Determine the (X, Y) coordinate at the center of the cell enclosing the given text.  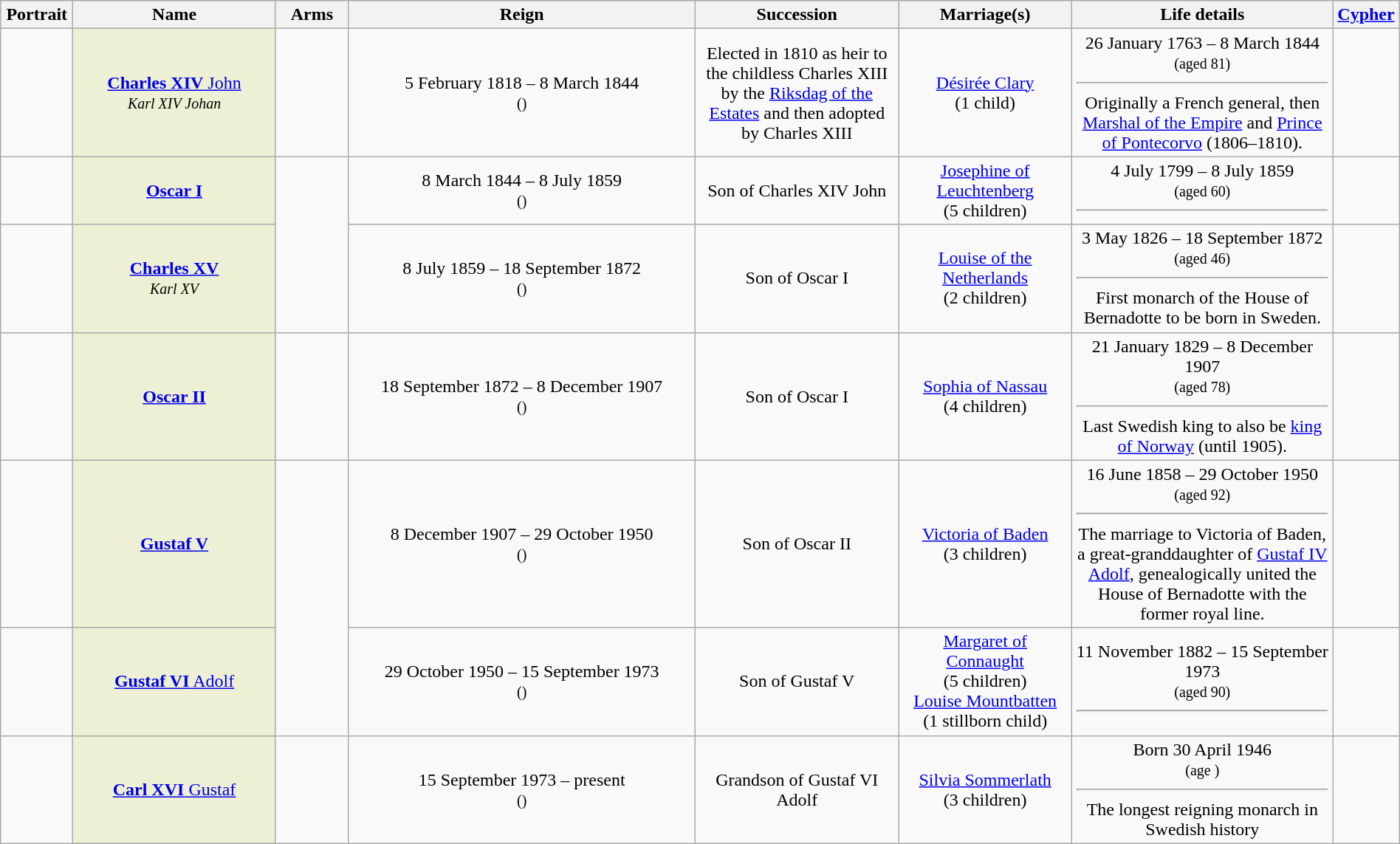
26 January 1763 – 8 March 1844(aged 81)Originally a French general, then Marshal of the Empire and Prince of Pontecorvo (1806–1810). (1202, 93)
Son of Oscar II (797, 543)
8 December 1907 – 29 October 1950() (521, 543)
8 July 1859 – 18 September 1872() (521, 278)
Son of Charles XIV John (797, 191)
Oscar II (174, 396)
Marriage(s) (985, 15)
Gustaf V (174, 543)
Sophia of Nassau(4 children) (985, 396)
Victoria of Baden(3 children) (985, 543)
Succession (797, 15)
5 February 1818 – 8 March 1844() (521, 93)
Carl XVI Gustaf (174, 789)
Silvia Sommerlath(3 children) (985, 789)
Charles XVKarl XV (174, 278)
Louise of the Netherlands(2 children) (985, 278)
Son of Gustaf V (797, 682)
Charles XIV JohnKarl XIV Johan (174, 93)
Reign (521, 15)
4 July 1799 – 8 July 1859(aged 60) (1202, 191)
Elected in 1810 as heir to the childless Charles XIII by the Riksdag of the Estates and then adopted by Charles XIII (797, 93)
3 May 1826 – 18 September 1872(aged 46)First monarch of the House of Bernadotte to be born in Sweden. (1202, 278)
Grandson of Gustaf VI Adolf (797, 789)
Désirée Clary(1 child) (985, 93)
Oscar I (174, 191)
Born 30 April 1946(age )The longest reigning monarch in Swedish history (1202, 789)
Arms (312, 15)
Life details (1202, 15)
18 September 1872 – 8 December 1907() (521, 396)
Margaret of Connaught(5 children)Louise Mountbatten(1 stillborn child) (985, 682)
Gustaf VI Adolf (174, 682)
Portrait (37, 15)
Name (174, 15)
11 November 1882 – 15 September 1973(aged 90) (1202, 682)
Cypher (1366, 15)
29 October 1950 – 15 September 1973() (521, 682)
15 September 1973 – present() (521, 789)
21 January 1829 – 8 December 1907(aged 78)Last Swedish king to also be king of Norway (until 1905). (1202, 396)
Josephine of Leuchtenberg(5 children) (985, 191)
8 March 1844 – 8 July 1859() (521, 191)
